Return [X, Y] of the center of cell containing provided text 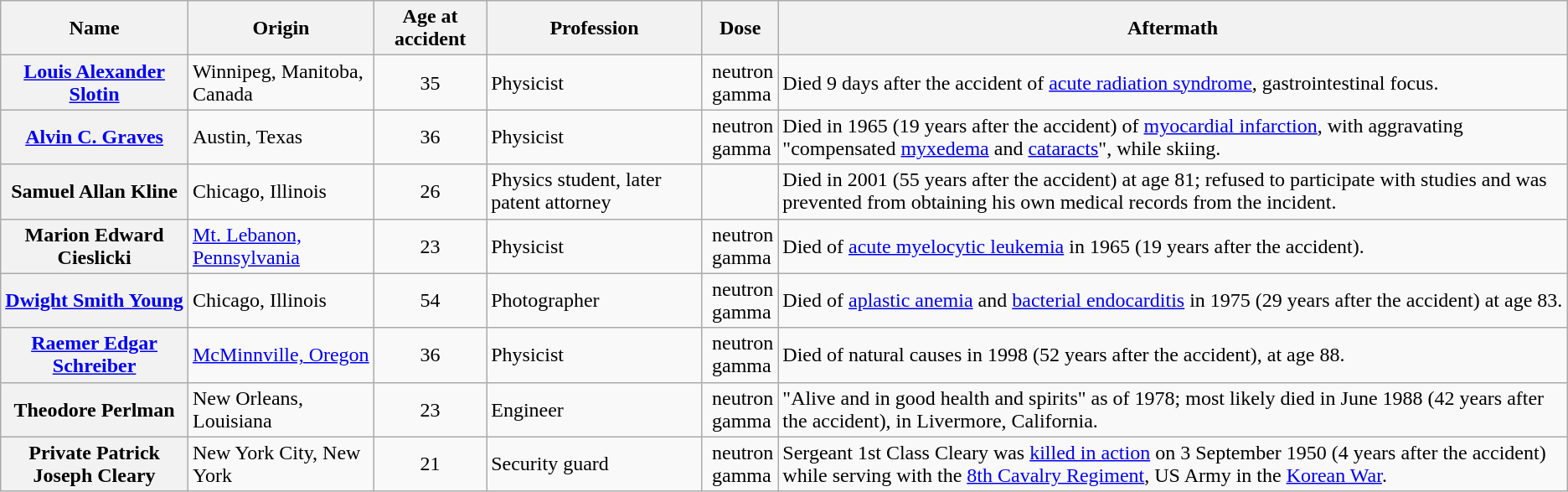
Security guard [595, 464]
Physics student, later patent attorney [595, 191]
New York City, New York [281, 464]
Mt. Lebanon, Pennsylvania [281, 246]
Theodore Perlman [95, 409]
Age at accident [430, 28]
Died of aplastic anemia and bacterial endocarditis in 1975 (29 years after the accident) at age 83. [1173, 300]
McMinnville, Oregon [281, 355]
21 [430, 464]
Profession [595, 28]
Died 9 days after the accident of acute radiation syndrome, gastrointestinal focus. [1173, 82]
Samuel Allan Kline [95, 191]
Died in 1965 (19 years after the accident) of myocardial infarction, with aggravating "compensated myxedema and cataracts", while skiing. [1173, 137]
Died of natural causes in 1998 (52 years after the accident), at age 88. [1173, 355]
Origin [281, 28]
35 [430, 82]
Raemer Edgar Schreiber [95, 355]
Photographer [595, 300]
Alvin C. Graves [95, 137]
Marion Edward Cieslicki [95, 246]
Private Patrick Joseph Cleary [95, 464]
Engineer [595, 409]
Aftermath [1173, 28]
Austin, Texas [281, 137]
Name [95, 28]
54 [430, 300]
"Alive and in good health and spirits" as of 1978; most likely died in June 1988 (42 years after the accident), in Livermore, California. [1173, 409]
26 [430, 191]
Louis Alexander Slotin [95, 82]
Dwight Smith Young [95, 300]
Died of acute myelocytic leukemia in 1965 (19 years after the accident). [1173, 246]
Winnipeg, Manitoba, Canada [281, 82]
New Orleans, Louisiana [281, 409]
Dose [740, 28]
